Output the [x, y] coordinate of the center of the cell containing the given text.  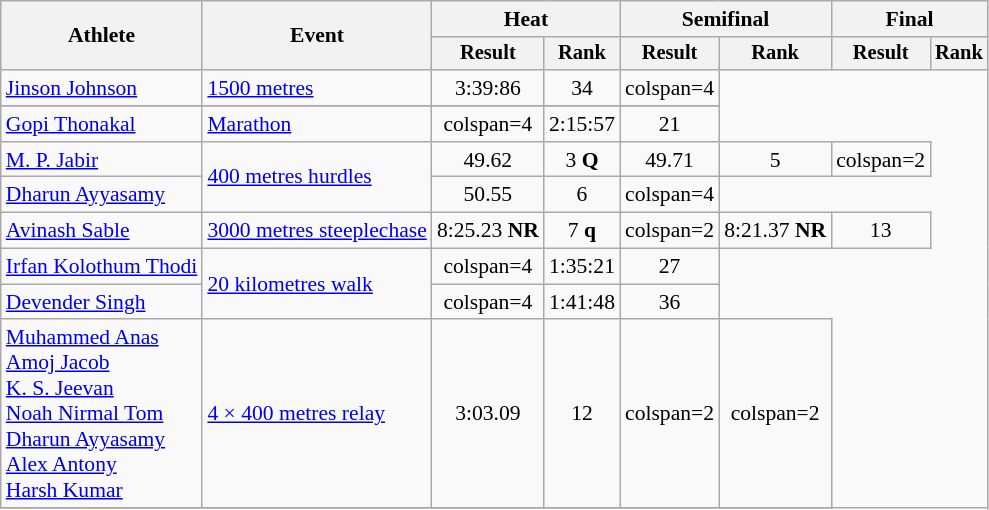
3:03.09 [488, 414]
3000 metres steeplechase [317, 231]
8:25.23 NR [488, 231]
4 × 400 metres relay [317, 414]
27 [670, 267]
5 [775, 160]
49.71 [670, 160]
Gopi Thonakal [102, 124]
34 [582, 88]
Final [910, 19]
3:39:86 [488, 88]
21 [670, 124]
1:41:48 [582, 302]
Avinash Sable [102, 231]
7 q [582, 231]
Devender Singh [102, 302]
1500 metres [317, 88]
Semifinal [726, 19]
2:15:57 [582, 124]
Athlete [102, 36]
13 [880, 231]
8:21.37 NR [775, 231]
Jinson Johnson [102, 88]
Irfan Kolothum Thodi [102, 267]
1:35:21 [582, 267]
Dharun Ayyasamy [102, 195]
49.62 [488, 160]
Marathon [317, 124]
Muhammed AnasAmoj JacobK. S. JeevanNoah Nirmal TomDharun AyyasamyAlex AntonyHarsh Kumar [102, 414]
Heat [526, 19]
3 Q [582, 160]
M. P. Jabir [102, 160]
12 [582, 414]
20 kilometres walk [317, 284]
50.55 [488, 195]
400 metres hurdles [317, 178]
36 [670, 302]
Event [317, 36]
6 [582, 195]
